Search for the cell housing the specified text and yield its [X, Y] center coordinate. 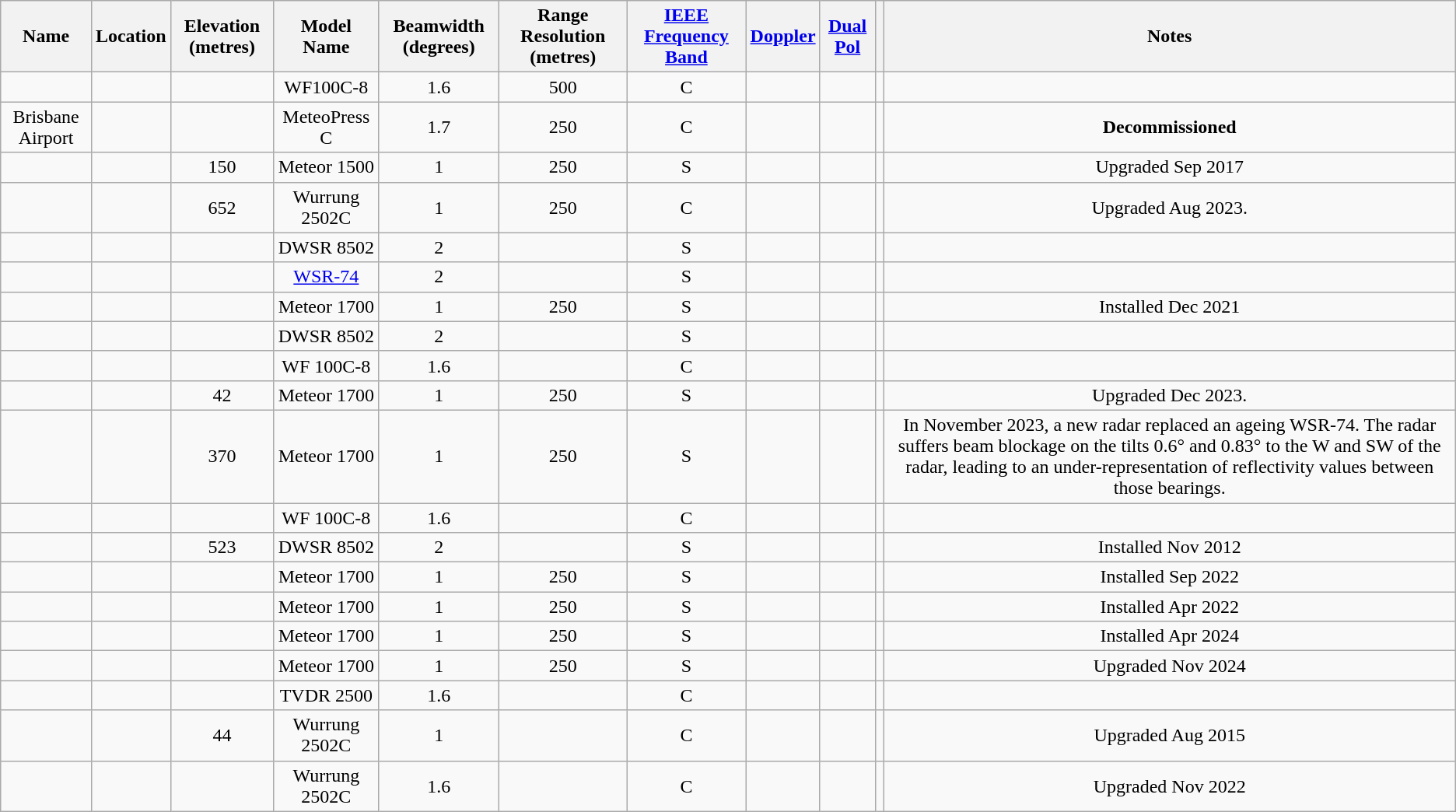
TVDR 2500 [327, 695]
Upgraded Sep 2017 [1170, 167]
Range Resolution (metres) [563, 37]
1.7 [439, 128]
IEEE Frequency Band [686, 37]
42 [222, 395]
MeteoPress C [327, 128]
150 [222, 167]
Installed Sep 2022 [1170, 577]
Upgraded Aug 2023. [1170, 207]
Brisbane Airport [47, 128]
WSR-74 [327, 277]
Elevation (metres) [222, 37]
Installed Apr 2022 [1170, 607]
Upgraded Aug 2015 [1170, 736]
Meteor 1500 [327, 167]
500 [563, 87]
44 [222, 736]
Beamwidth (degrees) [439, 37]
Decommissioned [1170, 128]
Upgraded Nov 2024 [1170, 666]
Installed Apr 2024 [1170, 636]
Upgraded Nov 2022 [1170, 786]
Installed Dec 2021 [1170, 306]
Name [47, 37]
Installed Nov 2012 [1170, 548]
Dual Pol [848, 37]
652 [222, 207]
Model Name [327, 37]
Notes [1170, 37]
Location [131, 37]
Upgraded Dec 2023. [1170, 395]
WF100C-8 [327, 87]
Doppler [782, 37]
523 [222, 548]
370 [222, 456]
